Determine the [X, Y] coordinate at the center of the cell enclosing the given text.  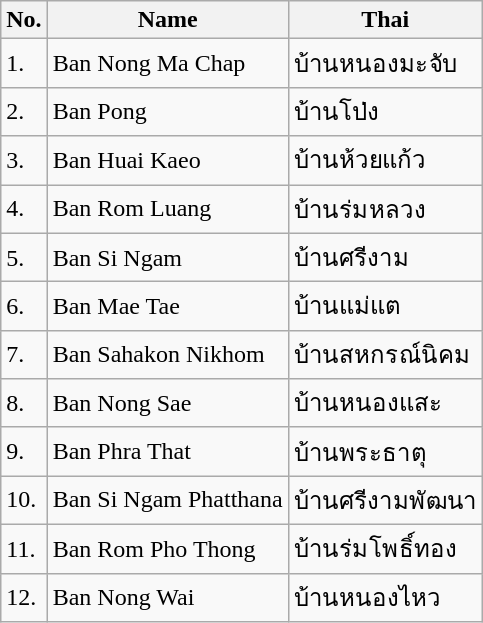
Ban Rom Pho Thong [168, 548]
Thai [385, 20]
บ้านห้วยแก้ว [385, 160]
2. [24, 112]
บ้านศรีงามพัฒนา [385, 500]
Ban Rom Luang [168, 208]
บ้านโป่ง [385, 112]
บ้านแม่แต [385, 306]
บ้านหนองแสะ [385, 404]
7. [24, 354]
3. [24, 160]
Ban Sahakon Nikhom [168, 354]
บ้านหนองมะจับ [385, 64]
11. [24, 548]
No. [24, 20]
6. [24, 306]
บ้านสหกรณ์นิคม [385, 354]
Ban Nong Sae [168, 404]
4. [24, 208]
1. [24, 64]
Name [168, 20]
บ้านหนองไหว [385, 598]
บ้านร่มโพธิ์ทอง [385, 548]
บ้านศรีงาม [385, 258]
5. [24, 258]
บ้านพระธาตุ [385, 452]
Ban Si Ngam Phatthana [168, 500]
10. [24, 500]
9. [24, 452]
Ban Pong [168, 112]
Ban Huai Kaeo [168, 160]
12. [24, 598]
บ้านร่มหลวง [385, 208]
Ban Phra That [168, 452]
8. [24, 404]
Ban Nong Wai [168, 598]
Ban Mae Tae [168, 306]
Ban Nong Ma Chap [168, 64]
Ban Si Ngam [168, 258]
